Return [x, y] of the center of cell containing provided text 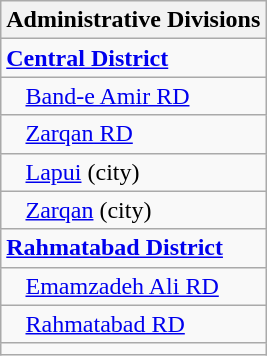
Band-e Amir RD [134, 96]
Lapui (city) [134, 172]
Rahmatabad RD [134, 324]
Rahmatabad District [134, 248]
Central District [134, 58]
Zarqan RD [134, 134]
Zarqan (city) [134, 210]
Administrative Divisions [134, 20]
Emamzadeh Ali RD [134, 286]
